Detect which cell encompasses the target text, then output its [X, Y] center coordinate. 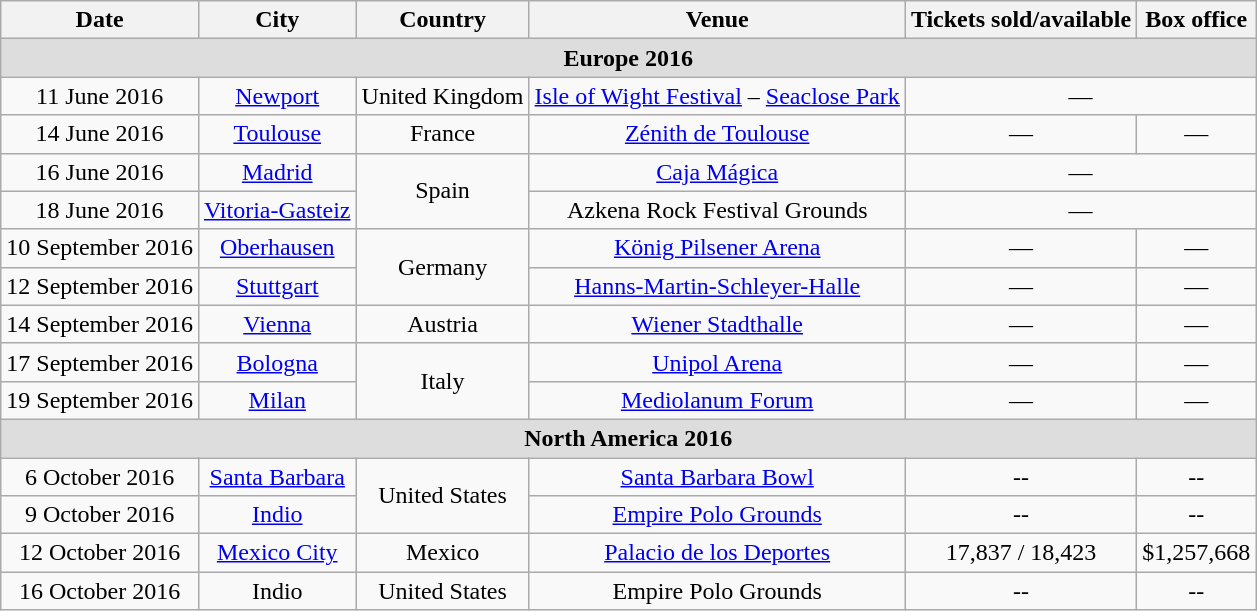
Santa Barbara Bowl [717, 477]
Oberhausen [277, 248]
Zénith de Toulouse [717, 134]
18 June 2016 [100, 210]
16 October 2016 [100, 591]
9 October 2016 [100, 515]
14 June 2016 [100, 134]
17 September 2016 [100, 362]
$1,257,668 [1196, 553]
Isle of Wight Festival – Seaclose Park [717, 96]
Venue [717, 20]
10 September 2016 [100, 248]
Italy [442, 381]
Azkena Rock Festival Grounds [717, 210]
Vienna [277, 324]
Mexico [442, 553]
Toulouse [277, 134]
19 September 2016 [100, 400]
Wiener Stadthalle [717, 324]
12 October 2016 [100, 553]
Europe 2016 [628, 58]
Tickets sold/available [1020, 20]
Mexico City [277, 553]
France [442, 134]
Milan [277, 400]
Vitoria-Gasteiz [277, 210]
16 June 2016 [100, 172]
Austria [442, 324]
Stuttgart [277, 286]
6 October 2016 [100, 477]
14 September 2016 [100, 324]
North America 2016 [628, 438]
Madrid [277, 172]
Date [100, 20]
Mediolanum Forum [717, 400]
Palacio de los Deportes [717, 553]
11 June 2016 [100, 96]
Unipol Arena [717, 362]
17,837 / 18,423 [1020, 553]
Spain [442, 191]
City [277, 20]
United Kingdom [442, 96]
Caja Mágica [717, 172]
Country [442, 20]
König Pilsener Arena [717, 248]
Santa Barbara [277, 477]
Hanns-Martin-Schleyer-Halle [717, 286]
12 September 2016 [100, 286]
Newport [277, 96]
Bologna [277, 362]
Germany [442, 267]
Box office [1196, 20]
